Find where the given text appears and provide that cell's center as (X, Y) coordinate. 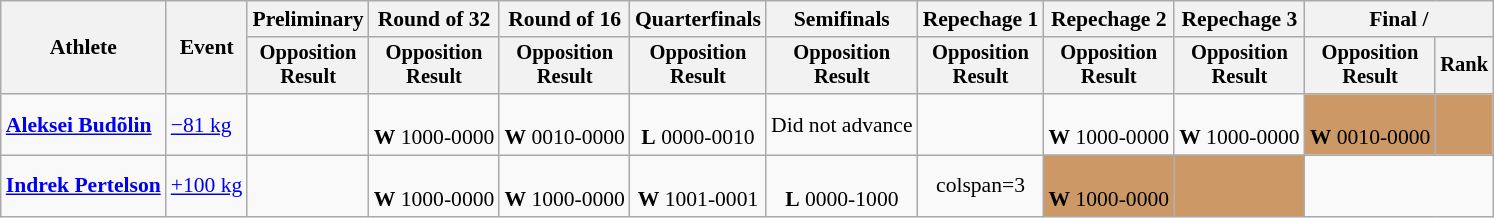
Repechage 3 (1240, 19)
Round of 32 (434, 19)
Semifinals (842, 19)
Final / (1399, 19)
Indrek Pertelson (84, 186)
−81 kg (207, 124)
Aleksei Budõlin (84, 124)
Event (207, 48)
W 1001-0001 (698, 186)
L 0000-1000 (842, 186)
Preliminary (308, 19)
Round of 16 (564, 19)
Did not advance (842, 124)
Rank (1464, 66)
Repechage 1 (981, 19)
Athlete (84, 48)
Quarterfinals (698, 19)
+100 kg (207, 186)
Repechage 2 (1108, 19)
L 0000-0010 (698, 124)
colspan=3 (981, 186)
